Provide the [x, y] coordinate of the cell's center where the given text is located.  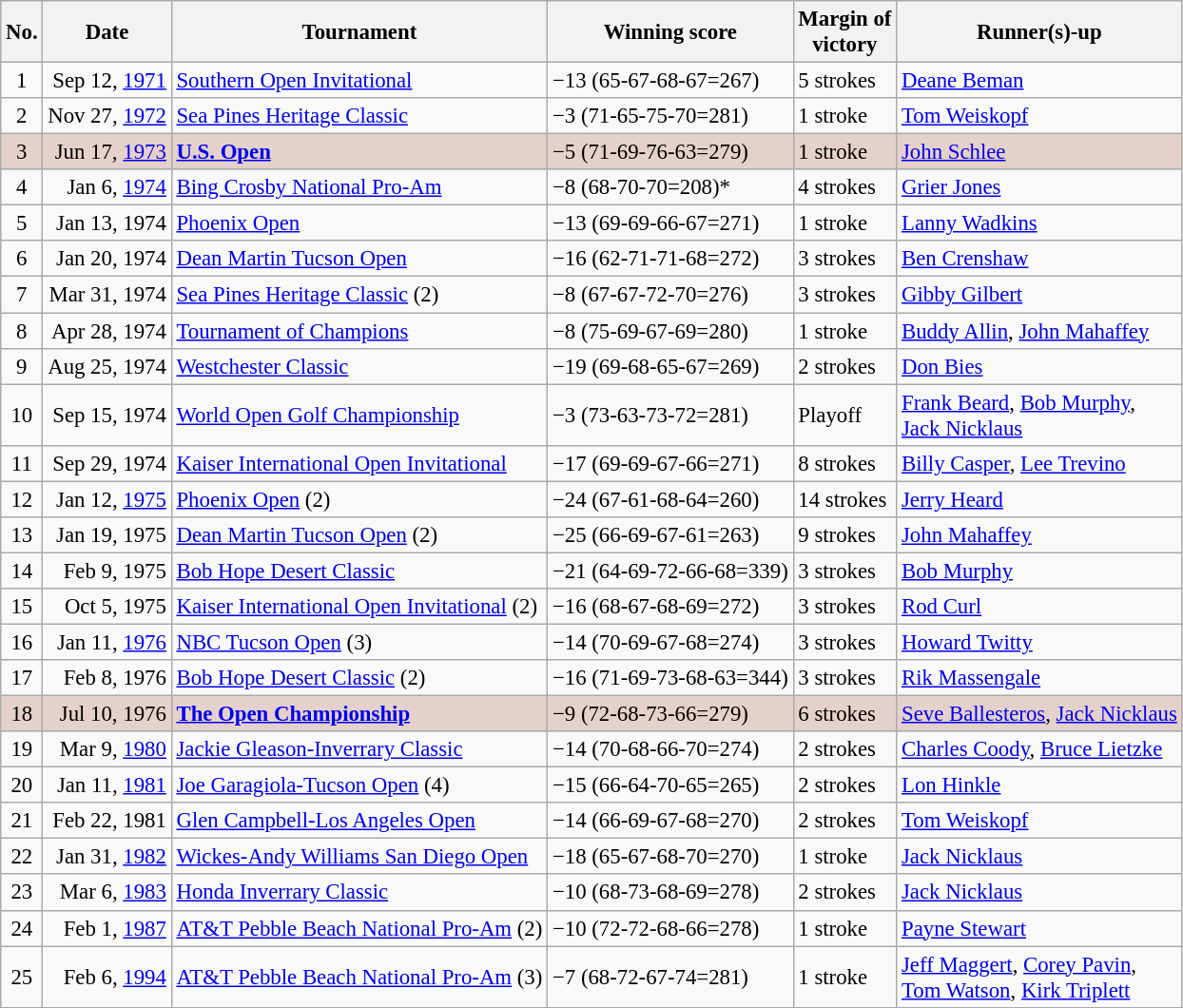
Apr 28, 1974 [107, 331]
Sep 29, 1974 [107, 463]
No. [22, 32]
11 [22, 463]
−3 (73-63-73-72=281) [670, 415]
6 strokes [844, 714]
Sea Pines Heritage Classic (2) [359, 295]
Playoff [844, 415]
Bob Hope Desert Classic [359, 571]
Westchester Classic [359, 366]
Jan 12, 1975 [107, 499]
Feb 9, 1975 [107, 571]
Southern Open Invitational [359, 81]
Jerry Heard [1039, 499]
9 [22, 366]
−13 (65-67-68-67=267) [670, 81]
1 [22, 81]
4 strokes [844, 187]
−14 (70-69-67-68=274) [670, 642]
22 [22, 857]
Gibby Gilbert [1039, 295]
World Open Golf Championship [359, 415]
Dean Martin Tucson Open [359, 260]
John Mahaffey [1039, 535]
−21 (64-69-72-66-68=339) [670, 571]
6 [22, 260]
13 [22, 535]
20 [22, 785]
Feb 22, 1981 [107, 821]
7 [22, 295]
Feb 8, 1976 [107, 678]
John Schlee [1039, 152]
Honda Inverrary Classic [359, 893]
Joe Garagiola-Tucson Open (4) [359, 785]
Jun 17, 1973 [107, 152]
Grier Jones [1039, 187]
Tournament [359, 32]
15 [22, 607]
Payne Stewart [1039, 928]
Nov 27, 1972 [107, 116]
14 strokes [844, 499]
3 [22, 152]
−3 (71-65-75-70=281) [670, 116]
Sea Pines Heritage Classic [359, 116]
8 strokes [844, 463]
Sep 12, 1971 [107, 81]
Don Bies [1039, 366]
Rik Massengale [1039, 678]
−5 (71-69-76-63=279) [670, 152]
18 [22, 714]
NBC Tucson Open (3) [359, 642]
−10 (72-72-68-66=278) [670, 928]
Jan 6, 1974 [107, 187]
Tournament of Champions [359, 331]
−19 (69-68-65-67=269) [670, 366]
−8 (67-67-72-70=276) [670, 295]
−13 (69-69-66-67=271) [670, 223]
Jackie Gleason-Inverrary Classic [359, 749]
Jan 11, 1976 [107, 642]
AT&T Pebble Beach National Pro-Am (3) [359, 978]
9 strokes [844, 535]
Jan 11, 1981 [107, 785]
Jan 19, 1975 [107, 535]
Phoenix Open [359, 223]
Jan 13, 1974 [107, 223]
21 [22, 821]
−8 (75-69-67-69=280) [670, 331]
Frank Beard, Bob Murphy, Jack Nicklaus [1039, 415]
Kaiser International Open Invitational [359, 463]
14 [22, 571]
8 [22, 331]
Bob Hope Desert Classic (2) [359, 678]
Kaiser International Open Invitational (2) [359, 607]
17 [22, 678]
Feb 1, 1987 [107, 928]
Mar 9, 1980 [107, 749]
24 [22, 928]
Jan 20, 1974 [107, 260]
Glen Campbell-Los Angeles Open [359, 821]
16 [22, 642]
Billy Casper, Lee Trevino [1039, 463]
Buddy Allin, John Mahaffey [1039, 331]
Date [107, 32]
Wickes-Andy Williams San Diego Open [359, 857]
−16 (68-67-68-69=272) [670, 607]
12 [22, 499]
Winning score [670, 32]
Aug 25, 1974 [107, 366]
4 [22, 187]
−7 (68-72-67-74=281) [670, 978]
Margin ofvictory [844, 32]
Mar 6, 1983 [107, 893]
Phoenix Open (2) [359, 499]
Jeff Maggert, Corey Pavin, Tom Watson, Kirk Triplett [1039, 978]
10 [22, 415]
−17 (69-69-67-66=271) [670, 463]
5 strokes [844, 81]
U.S. Open [359, 152]
The Open Championship [359, 714]
19 [22, 749]
AT&T Pebble Beach National Pro-Am (2) [359, 928]
Oct 5, 1975 [107, 607]
Runner(s)-up [1039, 32]
−16 (62-71-71-68=272) [670, 260]
Sep 15, 1974 [107, 415]
Jul 10, 1976 [107, 714]
23 [22, 893]
5 [22, 223]
−14 (70-68-66-70=274) [670, 749]
Bob Murphy [1039, 571]
−9 (72-68-73-66=279) [670, 714]
Seve Ballesteros, Jack Nicklaus [1039, 714]
Howard Twitty [1039, 642]
Feb 6, 1994 [107, 978]
Lon Hinkle [1039, 785]
Mar 31, 1974 [107, 295]
−15 (66-64-70-65=265) [670, 785]
Bing Crosby National Pro-Am [359, 187]
Deane Beman [1039, 81]
Lanny Wadkins [1039, 223]
2 [22, 116]
−25 (66-69-67-61=263) [670, 535]
−8 (68-70-70=208)* [670, 187]
Ben Crenshaw [1039, 260]
−16 (71-69-73-68-63=344) [670, 678]
−10 (68-73-68-69=278) [670, 893]
Charles Coody, Bruce Lietzke [1039, 749]
−24 (67-61-68-64=260) [670, 499]
Dean Martin Tucson Open (2) [359, 535]
Rod Curl [1039, 607]
−14 (66-69-67-68=270) [670, 821]
Jan 31, 1982 [107, 857]
−18 (65-67-68-70=270) [670, 857]
25 [22, 978]
